Return the (x, y) coordinate for the center point of the cell that contains the specified text.  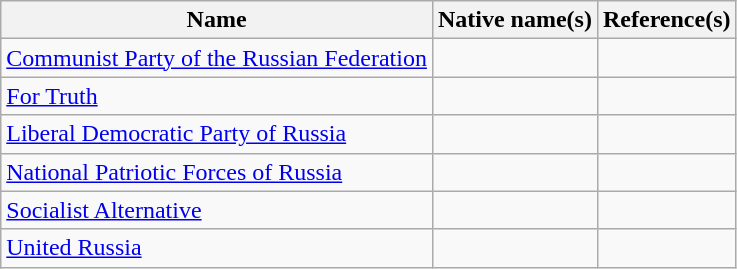
Native name(s) (514, 20)
Communist Party of the Russian Federation (217, 58)
Name (217, 20)
For Truth (217, 96)
National Patriotic Forces of Russia (217, 172)
Liberal Democratic Party of Russia (217, 134)
Socialist Alternative (217, 210)
Reference(s) (666, 20)
United Russia (217, 248)
